For the text-containing cell, return its midpoint in [X, Y] coordinate format. 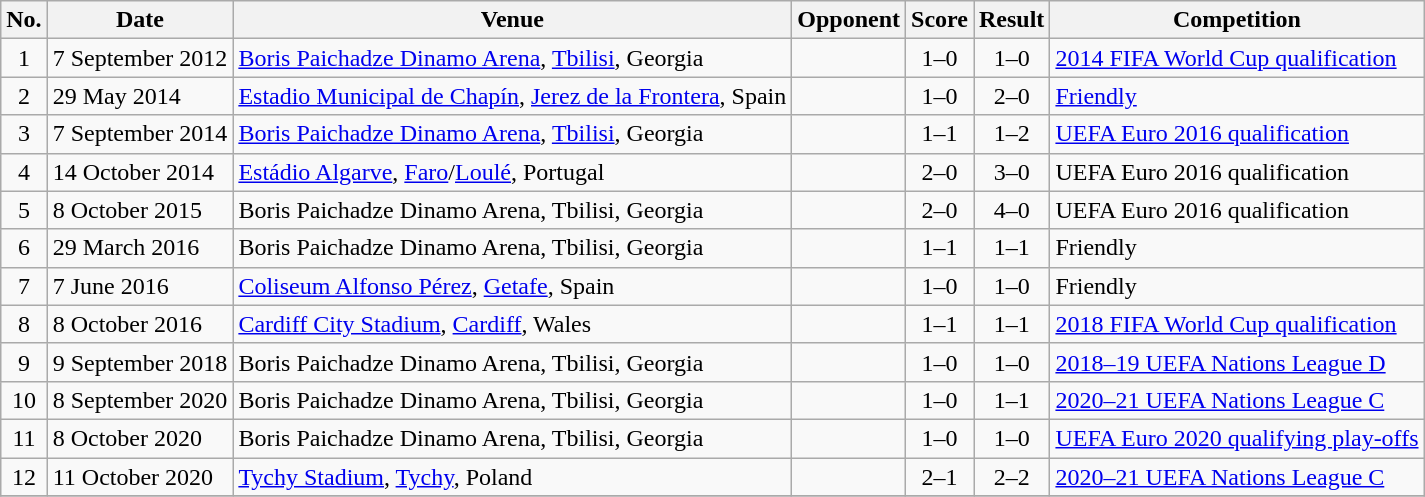
2–2 [1012, 477]
6 [24, 248]
Estádio Algarve, Faro/Loulé, Portugal [512, 172]
2–1 [940, 477]
4–0 [1012, 210]
Estadio Municipal de Chapín, Jerez de la Frontera, Spain [512, 96]
8 October 2020 [140, 438]
2 [24, 96]
7 June 2016 [140, 286]
8 October 2015 [140, 210]
Cardiff City Stadium, Cardiff, Wales [512, 324]
7 September 2014 [140, 134]
8 October 2016 [140, 324]
14 October 2014 [140, 172]
Competition [1237, 20]
1–2 [1012, 134]
Result [1012, 20]
Coliseum Alfonso Pérez, Getafe, Spain [512, 286]
9 [24, 362]
5 [24, 210]
2018 FIFA World Cup qualification [1237, 324]
29 March 2016 [140, 248]
No. [24, 20]
Opponent [849, 20]
7 [24, 286]
7 September 2012 [140, 58]
10 [24, 400]
Date [140, 20]
3 [24, 134]
4 [24, 172]
Score [940, 20]
8 [24, 324]
1 [24, 58]
11 October 2020 [140, 477]
29 May 2014 [140, 96]
12 [24, 477]
9 September 2018 [140, 362]
2018–19 UEFA Nations League D [1237, 362]
2014 FIFA World Cup qualification [1237, 58]
3–0 [1012, 172]
11 [24, 438]
8 September 2020 [140, 400]
Tychy Stadium, Tychy, Poland [512, 477]
UEFA Euro 2020 qualifying play-offs [1237, 438]
Venue [512, 20]
